Scan for the cell matching the given text and deliver its (X, Y) coordinate at center. 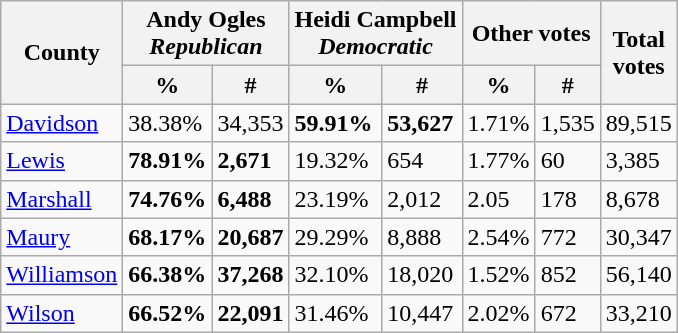
178 (568, 199)
20,687 (250, 237)
772 (568, 237)
66.38% (168, 275)
1.71% (498, 123)
66.52% (168, 313)
32.10% (336, 275)
30,347 (638, 237)
2.02% (498, 313)
60 (568, 161)
53,627 (422, 123)
2,012 (422, 199)
59.91% (336, 123)
29.29% (336, 237)
23.19% (336, 199)
Heidi CampbellDemocratic (376, 34)
1.52% (498, 275)
33,210 (638, 313)
8,678 (638, 199)
3,385 (638, 161)
22,091 (250, 313)
672 (568, 313)
6,488 (250, 199)
18,020 (422, 275)
Other votes (531, 34)
56,140 (638, 275)
38.38% (168, 123)
31.46% (336, 313)
78.91% (168, 161)
74.76% (168, 199)
2.54% (498, 237)
8,888 (422, 237)
Maury (62, 237)
852 (568, 275)
89,515 (638, 123)
19.32% (336, 161)
2,671 (250, 161)
1,535 (568, 123)
2.05 (498, 199)
County (62, 52)
34,353 (250, 123)
Williamson (62, 275)
654 (422, 161)
Marshall (62, 199)
10,447 (422, 313)
Lewis (62, 161)
Andy OglesRepublican (206, 34)
37,268 (250, 275)
68.17% (168, 237)
1.77% (498, 161)
Wilson (62, 313)
Totalvotes (638, 52)
Davidson (62, 123)
